Pinpoint the cell where the given text exists, returning its (X, Y) midpoint coordinate. 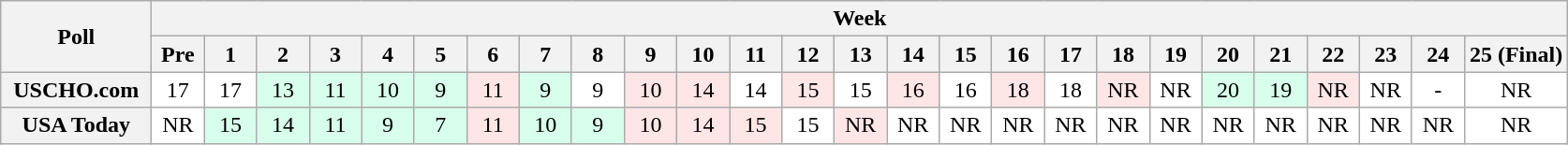
12 (808, 54)
1 (230, 54)
Poll (77, 36)
Pre (178, 54)
25 (Final) (1516, 54)
2 (283, 54)
6 (493, 54)
5 (440, 54)
USCHO.com (77, 90)
22 (1333, 54)
Week (860, 19)
21 (1280, 54)
4 (388, 54)
8 (598, 54)
23 (1385, 54)
24 (1438, 54)
3 (335, 54)
- (1438, 90)
USA Today (77, 125)
